Determine the [X, Y] coordinate at the center of the cell enclosing the given text.  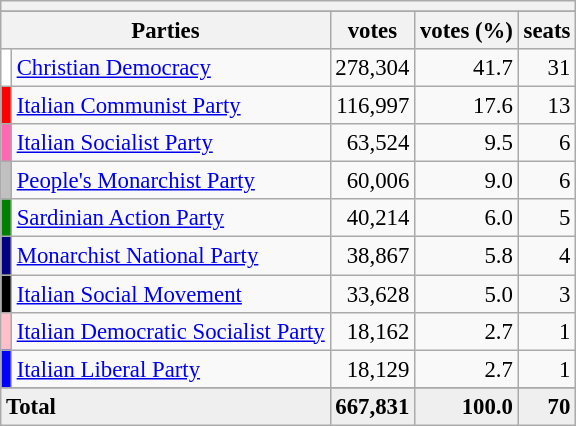
116,997 [372, 106]
9.0 [467, 181]
5.0 [467, 294]
63,524 [372, 143]
33,628 [372, 294]
seats [546, 31]
18,162 [372, 331]
5.8 [467, 256]
70 [546, 406]
18,129 [372, 369]
4 [546, 256]
6.0 [467, 219]
38,867 [372, 256]
31 [546, 68]
Italian Liberal Party [170, 369]
100.0 [467, 406]
People's Monarchist Party [170, 181]
Italian Social Movement [170, 294]
9.5 [467, 143]
Monarchist National Party [170, 256]
3 [546, 294]
278,304 [372, 68]
60,006 [372, 181]
votes (%) [467, 31]
Italian Communist Party [170, 106]
Italian Socialist Party [170, 143]
Total [166, 406]
Christian Democracy [170, 68]
Parties [166, 31]
votes [372, 31]
667,831 [372, 406]
5 [546, 219]
Sardinian Action Party [170, 219]
17.6 [467, 106]
40,214 [372, 219]
13 [546, 106]
Italian Democratic Socialist Party [170, 331]
41.7 [467, 68]
